Find where the given text appears and provide that cell's center as [X, Y] coordinate. 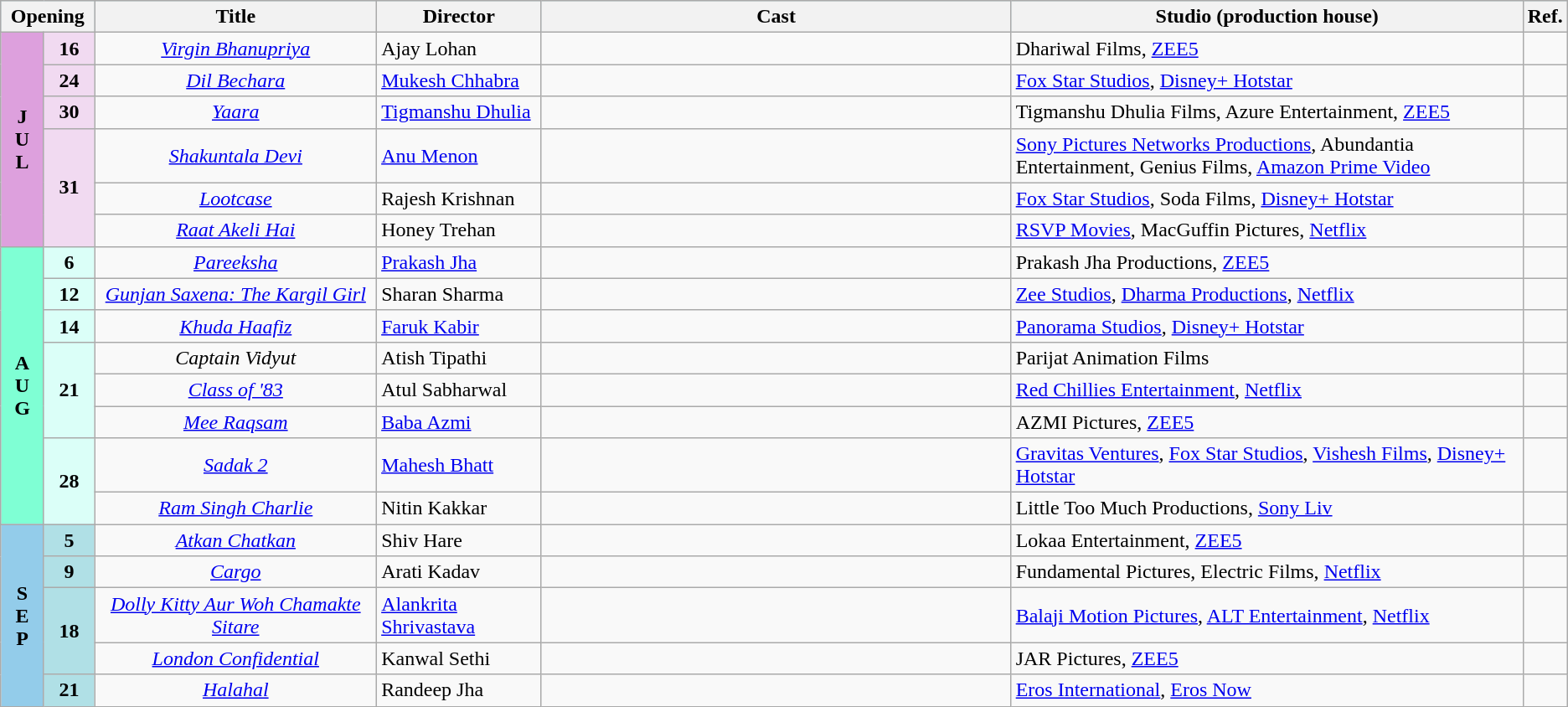
Ram Singh Charlie [236, 508]
Pareeksha [236, 262]
Fundamental Pictures, Electric Films, Netflix [1266, 572]
Mahesh Bhatt [459, 466]
Raat Akeli Hai [236, 230]
Balaji Motion Pictures, ALT Entertainment, Netflix [1266, 615]
Yaara [236, 112]
Dhariwal Films, ZEE5 [1266, 49]
Prakash Jha [459, 262]
18 [69, 632]
Parijat Animation Films [1266, 358]
14 [69, 326]
28 [69, 481]
31 [69, 188]
Atish Tipathi [459, 358]
Shakuntala Devi [236, 156]
Lootcase [236, 199]
Cargo [236, 572]
Faruk Kabir [459, 326]
Eros International, Eros Now [1266, 690]
Cast [776, 17]
Atul Sabharwal [459, 390]
Opening [48, 17]
RSVP Movies, MacGuffin Pictures, Netflix [1266, 230]
JUL [22, 139]
Khuda Haafiz [236, 326]
Gunjan Saxena: The Kargil Girl [236, 294]
Ref. [1545, 17]
Mukesh Chhabra [459, 80]
16 [69, 49]
Class of '83 [236, 390]
AZMI Pictures, ZEE5 [1266, 421]
Zee Studios, Dharma Productions, Netflix [1266, 294]
Randeep Jha [459, 690]
JAR Pictures, ZEE5 [1266, 658]
Virgin Bhanupriya [236, 49]
Red Chillies Entertainment, Netflix [1266, 390]
6 [69, 262]
Fox Star Studios, Soda Films, Disney+ Hotstar [1266, 199]
Dolly Kitty Aur Woh Chamakte Sitare [236, 615]
Panorama Studios, Disney+ Hotstar [1266, 326]
Rajesh Krishnan [459, 199]
5 [69, 540]
Lokaa Entertainment, ZEE5 [1266, 540]
Alankrita Shrivastava [459, 615]
12 [69, 294]
Sadak 2 [236, 466]
Atkan Chatkan [236, 540]
Nitin Kakkar [459, 508]
Kanwal Sethi [459, 658]
24 [69, 80]
Mee Raqsam [236, 421]
Title [236, 17]
Honey Trehan [459, 230]
London Confidential [236, 658]
Ajay Lohan [459, 49]
Shiv Hare [459, 540]
Halahal [236, 690]
SEP [22, 615]
AUG [22, 385]
Sharan Sharma [459, 294]
Studio (production house) [1266, 17]
Sony Pictures Networks Productions, Abundantia Entertainment, Genius Films, Amazon Prime Video [1266, 156]
Captain Vidyut [236, 358]
Arati Kadav [459, 572]
9 [69, 572]
Little Too Much Productions, Sony Liv [1266, 508]
Anu Menon [459, 156]
Dil Bechara [236, 80]
Fox Star Studios, Disney+ Hotstar [1266, 80]
Gravitas Ventures, Fox Star Studios, Vishesh Films, Disney+ Hotstar [1266, 466]
Director [459, 17]
Tigmanshu Dhulia Films, Azure Entertainment, ZEE5 [1266, 112]
Prakash Jha Productions, ZEE5 [1266, 262]
30 [69, 112]
Baba Azmi [459, 421]
Tigmanshu Dhulia [459, 112]
